Return (x, y) of the center of cell containing provided text 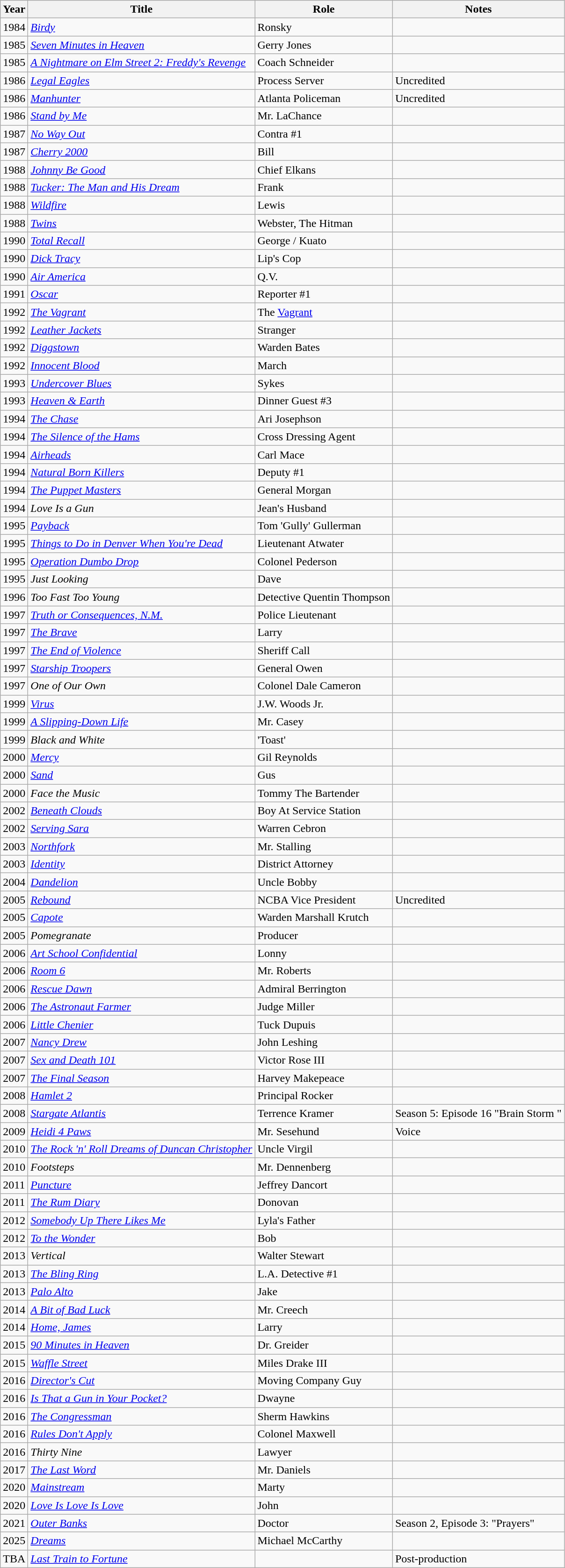
Manhunter (141, 98)
Sand (141, 775)
1991 (14, 294)
L.A. Detective #1 (324, 1274)
General Morgan (324, 490)
The Silence of the Hams (141, 437)
Colonel Maxwell (324, 1434)
Carl Mace (324, 454)
The Bling Ring (141, 1274)
Judge Miller (324, 1006)
A Nightmare on Elm Street 2: Freddy's Revenge (141, 63)
Nancy Drew (141, 1042)
Dinner Guest #3 (324, 401)
Truth or Consequences, N.M. (141, 615)
Art School Confidential (141, 953)
Ari Josephson (324, 419)
To the Wonder (141, 1238)
Mr. Sesehund (324, 1131)
Lewis (324, 205)
Love Is Love Is Love (141, 1505)
A Bit of Bad Luck (141, 1309)
Mr. Daniels (324, 1470)
Atlanta Policeman (324, 98)
Voice (478, 1131)
90 Minutes in Heaven (141, 1345)
2017 (14, 1470)
Hamlet 2 (141, 1096)
Payback (141, 526)
Sherm Hawkins (324, 1416)
The Congressman (141, 1416)
Virus (141, 704)
Natural Born Killers (141, 472)
Season 2, Episode 3: "Prayers" (478, 1523)
Dr. Greider (324, 1345)
Gerry Jones (324, 45)
Face the Music (141, 793)
Rules Don't Apply (141, 1434)
Love Is a Gun (141, 508)
Walter Stewart (324, 1256)
The Chase (141, 419)
Operation Dumbo Drop (141, 562)
Home, James (141, 1327)
Dwayne (324, 1399)
Undercover Blues (141, 383)
Victor Rose III (324, 1060)
Title (141, 9)
Producer (324, 935)
Mr. Stalling (324, 846)
J.W. Woods Jr. (324, 704)
Lyla's Father (324, 1220)
Tuck Dupuis (324, 1024)
Things to Do in Denver When You're Dead (141, 544)
NCBA Vice President (324, 900)
Q.V. (324, 277)
Gil Reynolds (324, 757)
Last Train to Fortune (141, 1559)
1996 (14, 597)
Vertical (141, 1256)
'Toast' (324, 739)
Legal Eagles (141, 80)
Michael McCarthy (324, 1541)
Ronsky (324, 27)
Outer Banks (141, 1523)
Birdy (141, 27)
Serving Sara (141, 829)
Diggstown (141, 348)
Heaven & Earth (141, 401)
No Way Out (141, 134)
Mr. Casey (324, 722)
Footsteps (141, 1167)
Warden Bates (324, 348)
Jeffrey Dancort (324, 1185)
2009 (14, 1131)
Rescue Dawn (141, 989)
TBA (14, 1559)
Contra #1 (324, 134)
The Astronaut Farmer (141, 1006)
Frank (324, 187)
George / Kuato (324, 241)
March (324, 365)
Police Lieutenant (324, 615)
Coach Schneider (324, 63)
Gus (324, 775)
Miles Drake III (324, 1363)
Lip's Cop (324, 259)
Lieutenant Atwater (324, 544)
Oscar (141, 294)
Terrence Kramer (324, 1114)
Doctor (324, 1523)
Cross Dressing Agent (324, 437)
The Final Season (141, 1078)
Sex and Death 101 (141, 1060)
Detective Quentin Thompson (324, 597)
Colonel Pederson (324, 562)
Admiral Berrington (324, 989)
General Owen (324, 668)
Warren Cebron (324, 829)
The Brave (141, 633)
Chief Elkans (324, 169)
Marty (324, 1488)
Mr. Dennenberg (324, 1167)
Just Looking (141, 579)
District Attorney (324, 864)
Northfork (141, 846)
Thirty Nine (141, 1452)
Lawyer (324, 1452)
Mercy (141, 757)
The Rock 'n' Roll Dreams of Duncan Christopher (141, 1149)
Leather Jackets (141, 330)
Identity (141, 864)
Reporter #1 (324, 294)
Stargate Atlantis (141, 1114)
Jean's Husband (324, 508)
Room 6 (141, 971)
The Rum Diary (141, 1203)
Beneath Clouds (141, 811)
Colonel Dale Cameron (324, 686)
John (324, 1505)
Dandelion (141, 882)
Boy At Service Station (324, 811)
Stand by Me (141, 116)
The End of Violence (141, 650)
2021 (14, 1523)
Palo Alto (141, 1291)
Sykes (324, 383)
Is That a Gun in Your Pocket? (141, 1399)
Donovan (324, 1203)
Innocent Blood (141, 365)
Cherry 2000 (141, 152)
The Last Word (141, 1470)
Tom 'Gully' Gullerman (324, 526)
Notes (478, 9)
Starship Troopers (141, 668)
Too Fast Too Young (141, 597)
Lonny (324, 953)
Deputy #1 (324, 472)
Uncle Bobby (324, 882)
Uncle Virgil (324, 1149)
Bill (324, 152)
Webster, The Hitman (324, 223)
Process Server (324, 80)
Principal Rocker (324, 1096)
Airheads (141, 454)
Dreams (141, 1541)
Mr. LaChance (324, 116)
Somebody Up There Likes Me (141, 1220)
1984 (14, 27)
John Leshing (324, 1042)
Rebound (141, 900)
Stranger (324, 330)
Sheriff Call (324, 650)
2004 (14, 882)
Director's Cut (141, 1381)
Heidi 4 Paws (141, 1131)
Warden Marshall Krutch (324, 918)
Pomegranate (141, 935)
Air America (141, 277)
Mainstream (141, 1488)
Little Chenier (141, 1024)
Waffle Street (141, 1363)
Twins (141, 223)
Harvey Makepeace (324, 1078)
Puncture (141, 1185)
A Slipping-Down Life (141, 722)
Season 5: Episode 16 "Brain Storm " (478, 1114)
Black and White (141, 739)
Wildfire (141, 205)
Year (14, 9)
One of Our Own (141, 686)
Mr. Creech (324, 1309)
Capote (141, 918)
Tommy The Bartender (324, 793)
Mr. Roberts (324, 971)
Moving Company Guy (324, 1381)
Bob (324, 1238)
Dick Tracy (141, 259)
Johnny Be Good (141, 169)
Jake (324, 1291)
The Puppet Masters (141, 490)
Total Recall (141, 241)
Seven Minutes in Heaven (141, 45)
Dave (324, 579)
Tucker: The Man and His Dream (141, 187)
Post-production (478, 1559)
2025 (14, 1541)
Role (324, 9)
